Find where the given text appears and provide that cell's center as [X, Y] coordinate. 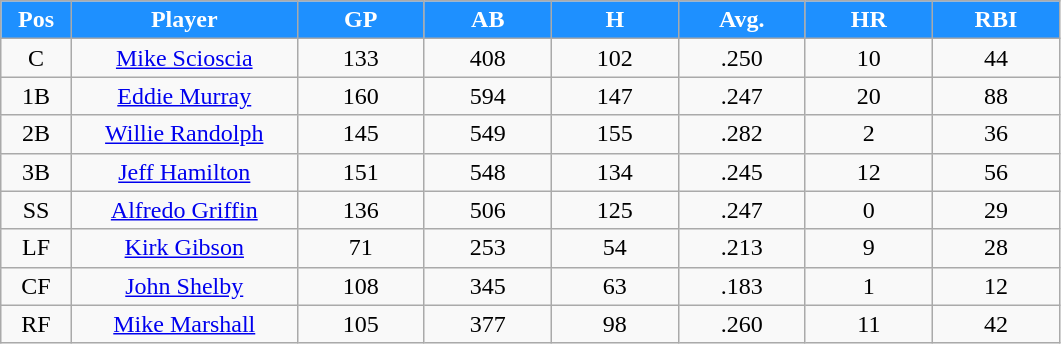
549 [488, 134]
151 [360, 172]
HR [868, 20]
136 [360, 210]
548 [488, 172]
.183 [742, 286]
108 [360, 286]
105 [360, 324]
Kirk Gibson [184, 248]
408 [488, 58]
44 [996, 58]
1B [36, 96]
2 [868, 134]
102 [614, 58]
RF [36, 324]
GP [360, 20]
147 [614, 96]
29 [996, 210]
134 [614, 172]
LF [36, 248]
63 [614, 286]
.245 [742, 172]
Pos [36, 20]
42 [996, 324]
506 [488, 210]
253 [488, 248]
10 [868, 58]
.250 [742, 58]
Eddie Murray [184, 96]
0 [868, 210]
H [614, 20]
Player [184, 20]
88 [996, 96]
133 [360, 58]
36 [996, 134]
56 [996, 172]
Willie Randolph [184, 134]
Alfredo Griffin [184, 210]
Mike Scioscia [184, 58]
AB [488, 20]
C [36, 58]
377 [488, 324]
1 [868, 286]
RBI [996, 20]
2B [36, 134]
.213 [742, 248]
28 [996, 248]
71 [360, 248]
125 [614, 210]
54 [614, 248]
CF [36, 286]
.282 [742, 134]
160 [360, 96]
Avg. [742, 20]
John Shelby [184, 286]
Jeff Hamilton [184, 172]
145 [360, 134]
SS [36, 210]
11 [868, 324]
98 [614, 324]
20 [868, 96]
Mike Marshall [184, 324]
155 [614, 134]
3B [36, 172]
9 [868, 248]
594 [488, 96]
345 [488, 286]
.260 [742, 324]
